Pinpoint the cell where the given text exists, returning its [X, Y] midpoint coordinate. 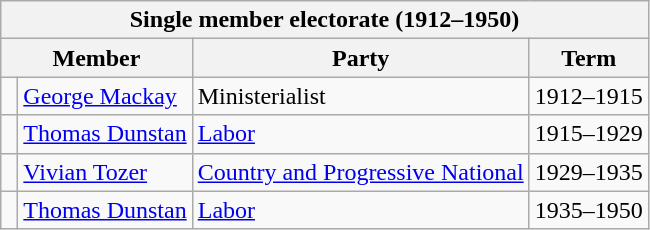
Term [588, 58]
1912–1915 [588, 96]
George Mackay [105, 96]
Country and Progressive National [360, 172]
1935–1950 [588, 210]
1915–1929 [588, 134]
Ministerialist [360, 96]
Member [96, 58]
Vivian Tozer [105, 172]
1929–1935 [588, 172]
Party [360, 58]
Single member electorate (1912–1950) [325, 20]
